Detect which cell encompasses the target text, then output its [x, y] center coordinate. 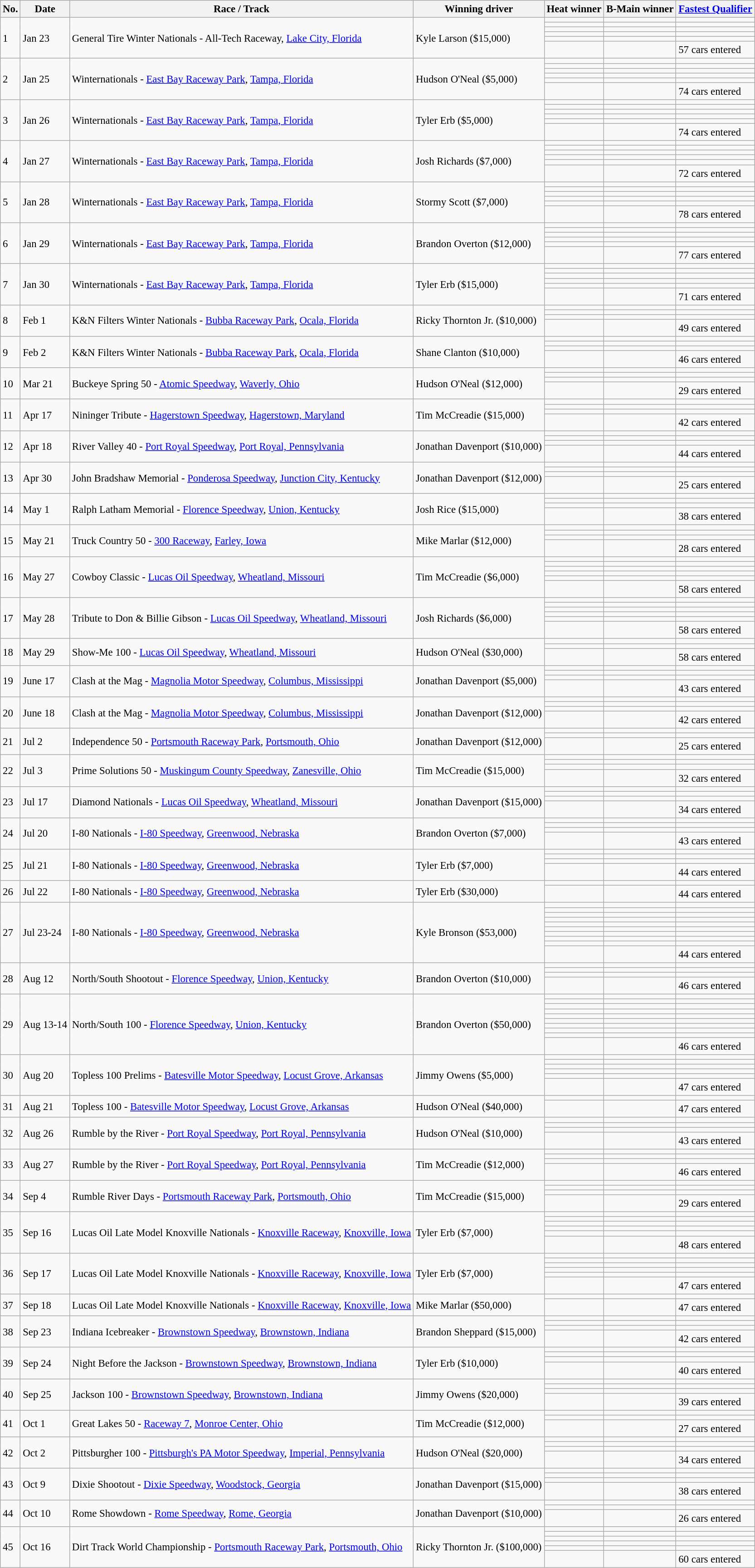
Mar 21 [45, 384]
38 [10, 1331]
May 1 [45, 510]
21 [10, 742]
North/South Shootout - Florence Speedway, Union, Kentucky [242, 979]
Prime Solutions 50 - Muskingum County Speedway, Zanesville, Ohio [242, 771]
28 [10, 979]
Ralph Latham Memorial - Florence Speedway, Union, Kentucky [242, 510]
27 [10, 933]
May 27 [45, 577]
Truck Country 50 - 300 Raceway, Farley, Iowa [242, 541]
Aug 27 [45, 1164]
Hudson O'Neal ($30,000) [479, 652]
Jul 3 [45, 771]
Oct 10 [45, 1514]
4 [10, 161]
Tribute to Don & Billie Gibson - Lucas Oil Speedway, Wheatland, Missouri [242, 618]
Brandon Overton ($10,000) [479, 979]
Brandon Sheppard ($15,000) [479, 1331]
71 cars entered [716, 297]
Race / Track [242, 9]
1 [10, 38]
Diamond Nationals - Lucas Oil Speedway, Wheatland, Missouri [242, 802]
Cowboy Classic - Lucas Oil Speedway, Wheatland, Missouri [242, 577]
Sep 17 [45, 1273]
Jul 21 [45, 865]
June 18 [45, 713]
Jul 17 [45, 802]
25 [10, 865]
8 [10, 320]
Tyler Erb ($15,000) [479, 285]
Topless 100 - Batesville Motor Speedway, Locust Grove, Arkansas [242, 1106]
7 [10, 285]
28 cars entered [716, 548]
Brandon Overton ($12,000) [479, 243]
Brandon Overton ($7,000) [479, 833]
32 cars entered [716, 778]
77 cars entered [716, 255]
Tyler Erb ($10,000) [479, 1363]
Date [45, 9]
Hudson O'Neal ($5,000) [479, 79]
Jan 30 [45, 285]
Jul 22 [45, 891]
June 17 [45, 681]
Nininger Tribute - Hagerstown Speedway, Hagerstown, Maryland [242, 415]
May 29 [45, 652]
5 [10, 202]
48 cars entered [716, 1245]
Oct 1 [45, 1424]
37 [10, 1305]
Jan 28 [45, 202]
10 [10, 384]
Winning driver [479, 9]
Jan 26 [45, 121]
Sep 23 [45, 1331]
Jimmy Owens ($5,000) [479, 1076]
Jan 27 [45, 161]
39 [10, 1363]
Jackson 100 - Brownstown Speedway, Brownstown, Indiana [242, 1395]
May 21 [45, 541]
Jul 23-24 [45, 933]
34 [10, 1196]
Hudson O'Neal ($10,000) [479, 1134]
22 [10, 771]
Ricky Thornton Jr. ($10,000) [479, 320]
29 [10, 1025]
Independence 50 - Portsmouth Raceway Park, Portsmouth, Ohio [242, 742]
Sep 24 [45, 1363]
11 [10, 415]
Mike Marlar ($50,000) [479, 1305]
40 cars entered [716, 1370]
13 [10, 478]
Feb 2 [45, 352]
Brandon Overton ($50,000) [479, 1025]
57 cars entered [716, 50]
17 [10, 618]
Jan 23 [45, 38]
Tyler Erb ($5,000) [479, 121]
Shane Clanton ($10,000) [479, 352]
Indiana Icebreaker - Brownstown Speedway, Brownstown, Indiana [242, 1331]
Ricky Thornton Jr. ($100,000) [479, 1547]
Feb 1 [45, 320]
Heat winner [574, 9]
Aug 12 [45, 979]
Kyle Bronson ($53,000) [479, 933]
Topless 100 Prelims - Batesville Motor Speedway, Locust Grove, Arkansas [242, 1076]
Sep 4 [45, 1196]
May 28 [45, 618]
General Tire Winter Nationals - All-Tech Raceway, Lake City, Florida [242, 38]
Jan 29 [45, 243]
Rome Showdown - Rome Speedway, Rome, Georgia [242, 1514]
Dirt Track World Championship - Portsmouth Raceway Park, Portsmouth, Ohio [242, 1547]
Oct 2 [45, 1453]
North/South 100 - Florence Speedway, Union, Kentucky [242, 1025]
41 [10, 1424]
Kyle Larson ($15,000) [479, 38]
Apr 18 [45, 446]
Great Lakes 50 - Raceway 7, Monroe Center, Ohio [242, 1424]
Aug 13-14 [45, 1025]
72 cars entered [716, 173]
Josh Rice ($15,000) [479, 510]
Tyler Erb ($30,000) [479, 891]
26 cars entered [716, 1518]
Apr 30 [45, 478]
2 [10, 79]
39 cars entered [716, 1402]
River Valley 40 - Port Royal Speedway, Port Royal, Pennsylvania [242, 446]
24 [10, 833]
Josh Richards ($7,000) [479, 161]
John Bradshaw Memorial - Ponderosa Speedway, Junction City, Kentucky [242, 478]
Dixie Shootout - Dixie Speedway, Woodstock, Georgia [242, 1484]
Jul 20 [45, 833]
49 cars entered [716, 328]
Rumble River Days - Portsmouth Raceway Park, Portsmouth, Ohio [242, 1196]
Oct 16 [45, 1547]
Hudson O'Neal ($12,000) [479, 384]
40 [10, 1395]
18 [10, 652]
Tim McCreadie ($6,000) [479, 577]
6 [10, 243]
31 [10, 1106]
Jul 2 [45, 742]
35 [10, 1232]
23 [10, 802]
Stormy Scott ($7,000) [479, 202]
12 [10, 446]
30 [10, 1076]
Apr 17 [45, 415]
Buckeye Spring 50 - Atomic Speedway, Waverly, Ohio [242, 384]
Aug 20 [45, 1076]
16 [10, 577]
No. [10, 9]
Sep 16 [45, 1232]
Sep 18 [45, 1305]
45 [10, 1547]
B-Main winner [640, 9]
36 [10, 1273]
Sep 25 [45, 1395]
Aug 21 [45, 1106]
Pittsburgher 100 - Pittsburgh's PA Motor Speedway, Imperial, Pennsylvania [242, 1453]
42 [10, 1453]
19 [10, 681]
Jimmy Owens ($20,000) [479, 1395]
43 [10, 1484]
60 cars entered [716, 1559]
Aug 26 [45, 1134]
44 [10, 1514]
14 [10, 510]
15 [10, 541]
33 [10, 1164]
26 [10, 891]
Jonathan Davenport ($5,000) [479, 681]
32 [10, 1134]
Fastest Qualifier [716, 9]
3 [10, 121]
Hudson O'Neal ($40,000) [479, 1106]
27 cars entered [716, 1428]
Mike Marlar ($12,000) [479, 541]
Night Before the Jackson - Brownstown Speedway, Brownstown, Indiana [242, 1363]
Hudson O'Neal ($20,000) [479, 1453]
9 [10, 352]
Oct 9 [45, 1484]
Josh Richards ($6,000) [479, 618]
Show-Me 100 - Lucas Oil Speedway, Wheatland, Missouri [242, 652]
78 cars entered [716, 214]
20 [10, 713]
Jan 25 [45, 79]
